Scan for the cell matching the given text and deliver its [x, y] coordinate at center. 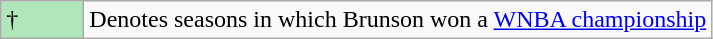
Denotes seasons in which Brunson won a WNBA championship [398, 20]
† [42, 20]
